From the cell containing the given text, extract its center point as [x, y] coordinate. 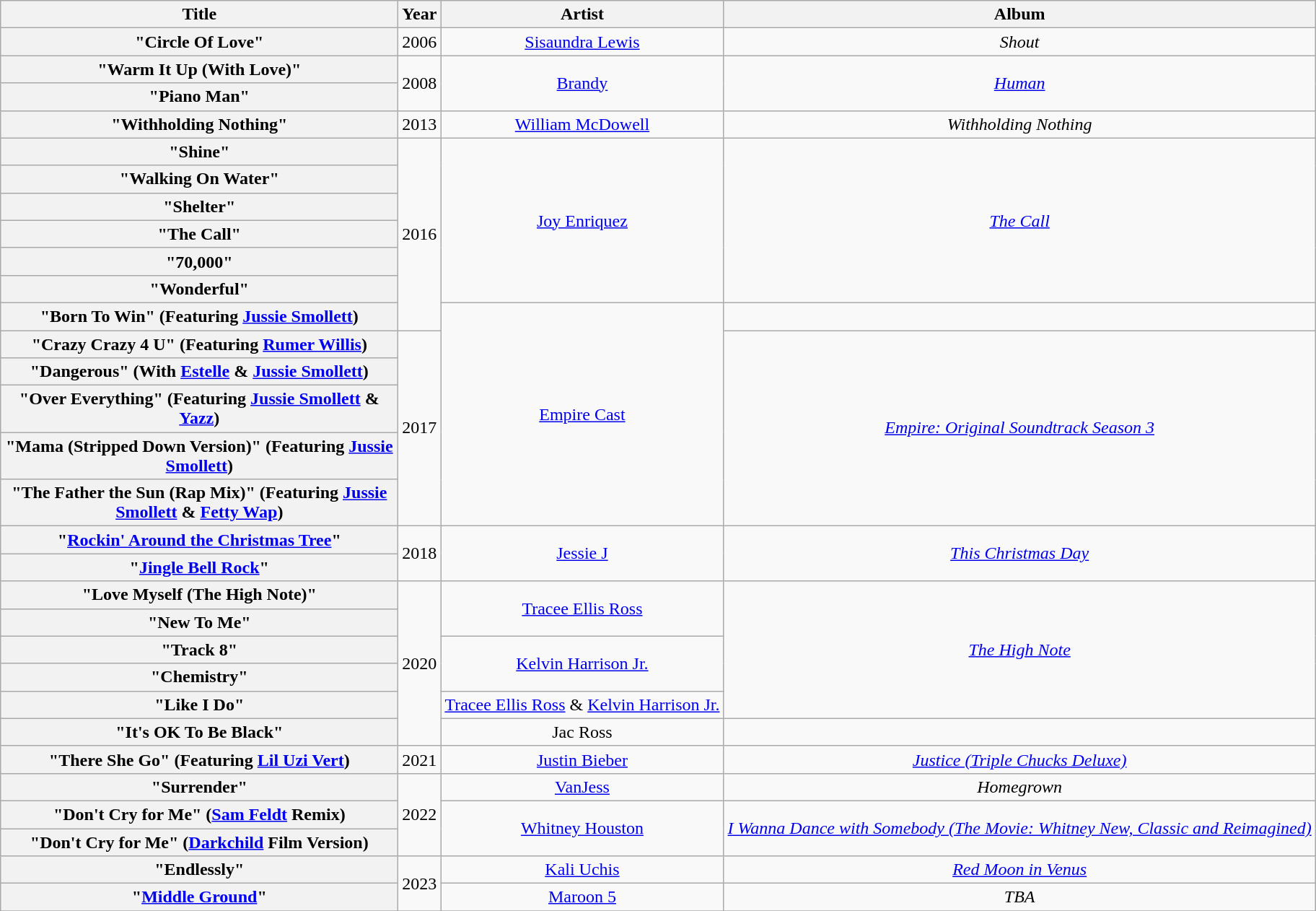
2013 [420, 124]
"There She Go" (Featuring Lil Uzi Vert) [199, 759]
2008 [420, 83]
"Middle Ground" [199, 897]
Artist [582, 14]
"It's OK To Be Black" [199, 732]
"New To Me" [199, 622]
Justice (Triple Chucks Deluxe) [1019, 759]
Sisaundra Lewis [582, 42]
"Like I Do" [199, 705]
2006 [420, 42]
Whitney Houston [582, 828]
Kelvin Harrison Jr. [582, 663]
"Love Myself (The High Note)" [199, 595]
2020 [420, 663]
"Circle Of Love" [199, 42]
William McDowell [582, 124]
2022 [420, 814]
Title [199, 14]
Jac Ross [582, 732]
Withholding Nothing [1019, 124]
"Surrender" [199, 787]
VanJess [582, 787]
Year [420, 14]
Empire Cast [582, 414]
TBA [1019, 897]
"Track 8" [199, 650]
Tracee Ellis Ross [582, 609]
2016 [420, 234]
Brandy [582, 83]
"Jingle Bell Rock" [199, 567]
2017 [420, 429]
"Wonderful" [199, 289]
"Dangerous" (With Estelle & Jussie Smollett) [199, 372]
"Chemistry" [199, 677]
"Walking On Water" [199, 179]
"Don't Cry for Me" (Darkchild Film Version) [199, 842]
"Rockin' Around the Christmas Tree" [199, 540]
"Warm It Up (With Love)" [199, 69]
Homegrown [1019, 787]
Maroon 5 [582, 897]
"Crazy Crazy 4 U" (Featuring Rumer Willis) [199, 344]
Joy Enriquez [582, 220]
2021 [420, 759]
2018 [420, 554]
Jessie J [582, 554]
The Call [1019, 220]
"The Father the Sun (Rap Mix)" (Featuring Jussie Smollett & Fetty Wap) [199, 502]
"Withholding Nothing" [199, 124]
Tracee Ellis Ross & Kelvin Harrison Jr. [582, 705]
This Christmas Day [1019, 554]
Shout [1019, 42]
Justin Bieber [582, 759]
Album [1019, 14]
"Born To Win" (Featuring Jussie Smollett) [199, 316]
"Over Everything" (Featuring Jussie Smollett & Yazz) [199, 409]
Red Moon in Venus [1019, 870]
"Piano Man" [199, 97]
Empire: Original Soundtrack Season 3 [1019, 429]
2023 [420, 884]
I Wanna Dance with Somebody (The Movie: Whitney New, Classic and Reimagined) [1019, 828]
"Don't Cry for Me" (Sam Feldt Remix) [199, 814]
"The Call" [199, 234]
"Mama (Stripped Down Version)" (Featuring Jussie Smollett) [199, 456]
"Shine" [199, 152]
Kali Uchis [582, 870]
"Shelter" [199, 206]
Human [1019, 83]
"Endlessly" [199, 870]
The High Note [1019, 650]
"70,000" [199, 261]
